From the cell containing the given text, extract its center point as [x, y] coordinate. 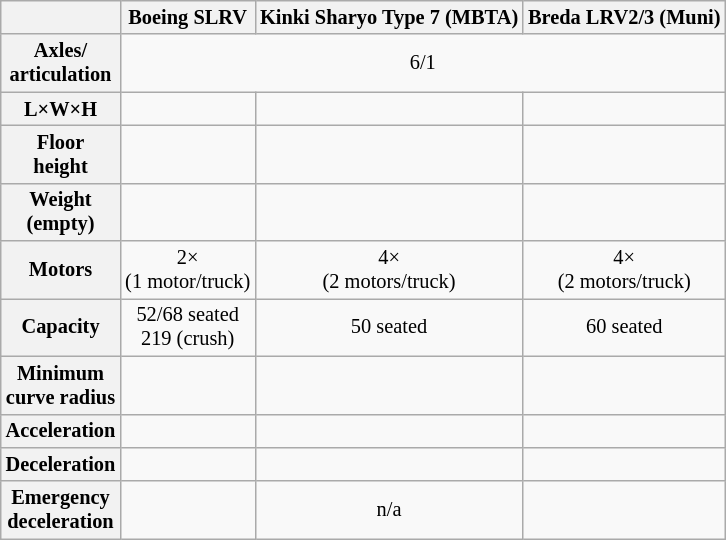
6/1 [422, 63]
Weight(empty) [61, 212]
Deceleration [61, 464]
Acceleration [61, 431]
2×(1 motor/truck) [188, 270]
60 seated [624, 327]
L×W×H [61, 109]
Axles/articulation [61, 63]
Breda LRV2/3 (Muni) [624, 17]
50 seated [389, 327]
Floorheight [61, 154]
Minimumcurve radius [61, 385]
52/68 seated219 (crush) [188, 327]
Boeing SLRV [188, 17]
n/a [389, 510]
Capacity [61, 327]
Motors [61, 270]
Emergencydeceleration [61, 510]
Kinki Sharyo Type 7 (MBTA) [389, 17]
